Detect which cell encompasses the target text, then output its [X, Y] center coordinate. 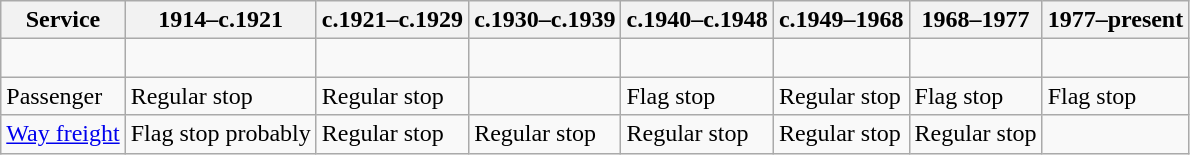
c.1940–c.1948 [697, 20]
Service [63, 20]
Way freight [63, 134]
1914–c.1921 [220, 20]
Flag stop probably [220, 134]
1977–present [1116, 20]
c.1930–c.1939 [545, 20]
Passenger [63, 96]
c.1949–1968 [841, 20]
c.1921–c.1929 [392, 20]
1968–1977 [976, 20]
